Locate the cell with the specified text and output its [x, y] center coordinate. 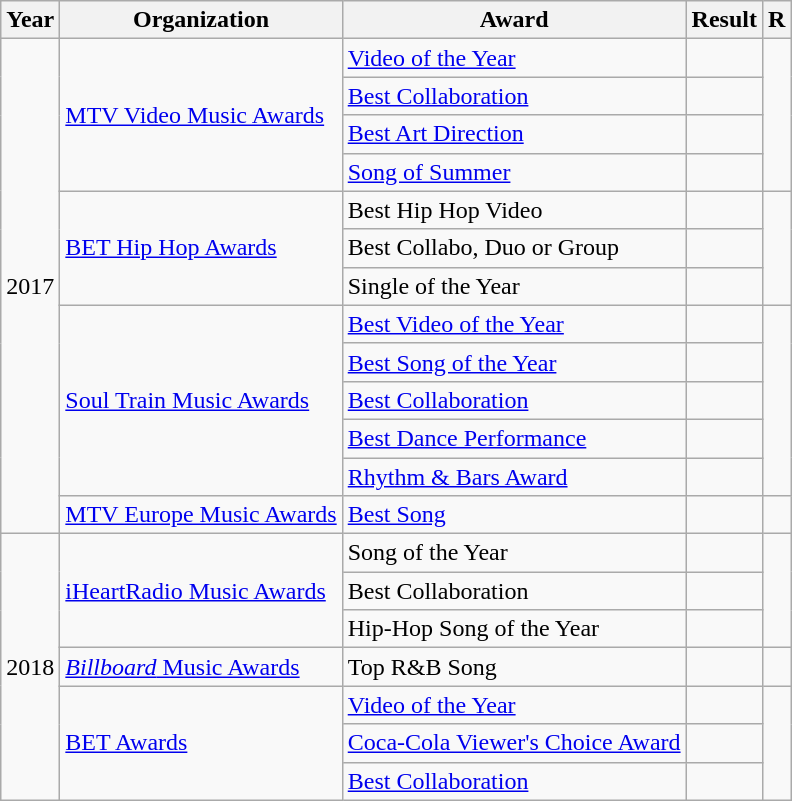
Best Hip Hop Video [514, 210]
BET Hip Hop Awards [201, 248]
Single of the Year [514, 286]
MTV Europe Music Awards [201, 515]
Best Song of the Year [514, 362]
Best Dance Performance [514, 438]
BET Awards [201, 743]
Billboard Music Awards [201, 667]
2018 [30, 667]
Coca-Cola Viewer's Choice Award [514, 743]
Best Art Direction [514, 134]
Rhythm & Bars Award [514, 477]
Best Collabo, Duo or Group [514, 248]
MTV Video Music Awards [201, 115]
Award [514, 20]
Soul Train Music Awards [201, 400]
Best Video of the Year [514, 324]
iHeartRadio Music Awards [201, 591]
R [776, 20]
Organization [201, 20]
Song of Summer [514, 172]
Hip-Hop Song of the Year [514, 629]
Best Song [514, 515]
Year [30, 20]
2017 [30, 286]
Top R&B Song [514, 667]
Result [724, 20]
Song of the Year [514, 553]
